Output the (X, Y) coordinate of the center of the cell containing the given text.  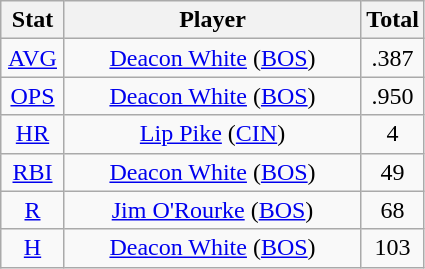
103 (393, 248)
.950 (393, 96)
H (33, 248)
Player (212, 20)
RBI (33, 172)
Total (393, 20)
Jim O'Rourke (BOS) (212, 210)
68 (393, 210)
OPS (33, 96)
Lip Pike (CIN) (212, 134)
AVG (33, 58)
Stat (33, 20)
.387 (393, 58)
49 (393, 172)
R (33, 210)
4 (393, 134)
HR (33, 134)
